Provide the (x, y) coordinate of the cell's center where the given text is located.  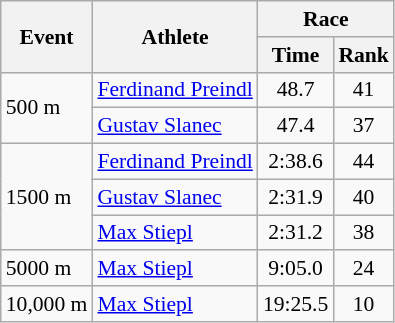
19:25.5 (296, 304)
47.4 (296, 126)
44 (364, 162)
24 (364, 269)
Athlete (174, 36)
38 (364, 233)
500 m (47, 108)
Rank (364, 55)
10,000 m (47, 304)
2:31.2 (296, 233)
2:38.6 (296, 162)
41 (364, 90)
9:05.0 (296, 269)
37 (364, 126)
40 (364, 197)
Event (47, 36)
48.7 (296, 90)
5000 m (47, 269)
1500 m (47, 198)
Race (326, 19)
10 (364, 304)
Time (296, 55)
2:31.9 (296, 197)
